Identify which cell holds the provided text, then report its [X, Y] central coordinate. 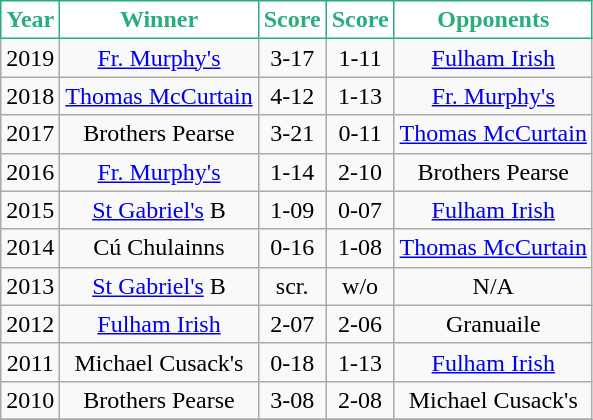
2018 [30, 96]
2-07 [292, 324]
0-18 [292, 362]
3-08 [292, 400]
2014 [30, 248]
2016 [30, 172]
Granuaile [493, 324]
1-09 [292, 210]
1-08 [360, 248]
1-11 [360, 58]
Cú Chulainns [159, 248]
2017 [30, 134]
w/o [360, 286]
2010 [30, 400]
Year [30, 20]
2011 [30, 362]
0-07 [360, 210]
2012 [30, 324]
Winner [159, 20]
0-11 [360, 134]
2015 [30, 210]
3-17 [292, 58]
2013 [30, 286]
N/A [493, 286]
4-12 [292, 96]
1-14 [292, 172]
2019 [30, 58]
2-08 [360, 400]
2-06 [360, 324]
0-16 [292, 248]
scr. [292, 286]
Opponents [493, 20]
3-21 [292, 134]
2-10 [360, 172]
